For the text-containing cell, return its midpoint in [x, y] coordinate format. 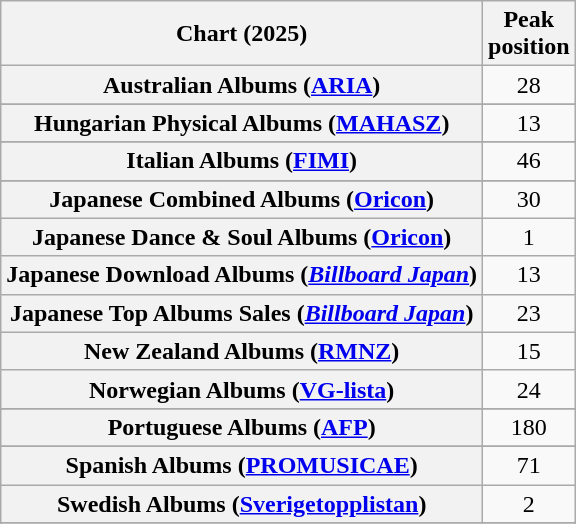
30 [529, 199]
Spanish Albums (PROMUSICAE) [242, 465]
Peakposition [529, 34]
Australian Albums (ARIA) [242, 85]
Portuguese Albums (AFP) [242, 427]
24 [529, 389]
Chart (2025) [242, 34]
23 [529, 313]
15 [529, 351]
180 [529, 427]
Norwegian Albums (VG-lista) [242, 389]
New Zealand Albums (RMNZ) [242, 351]
2 [529, 503]
46 [529, 161]
Japanese Download Albums (Billboard Japan) [242, 275]
Swedish Albums (Sverigetopplistan) [242, 503]
Japanese Dance & Soul Albums (Oricon) [242, 237]
Japanese Combined Albums (Oricon) [242, 199]
1 [529, 237]
71 [529, 465]
28 [529, 85]
Hungarian Physical Albums (MAHASZ) [242, 123]
Italian Albums (FIMI) [242, 161]
Japanese Top Albums Sales (Billboard Japan) [242, 313]
